Output the (x, y) coordinate of the center of the cell containing the given text.  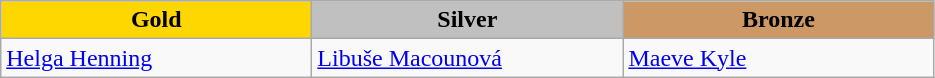
Silver (468, 20)
Libuše Macounová (468, 58)
Helga Henning (156, 58)
Bronze (778, 20)
Gold (156, 20)
Maeve Kyle (778, 58)
